Determine the (X, Y) coordinate at the center of the cell enclosing the given text.  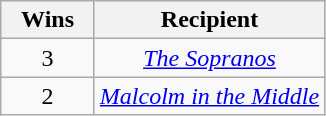
3 (48, 58)
2 (48, 96)
Wins (48, 20)
Malcolm in the Middle (209, 96)
The Sopranos (209, 58)
Recipient (209, 20)
